Detect which cell encompasses the target text, then output its (X, Y) center coordinate. 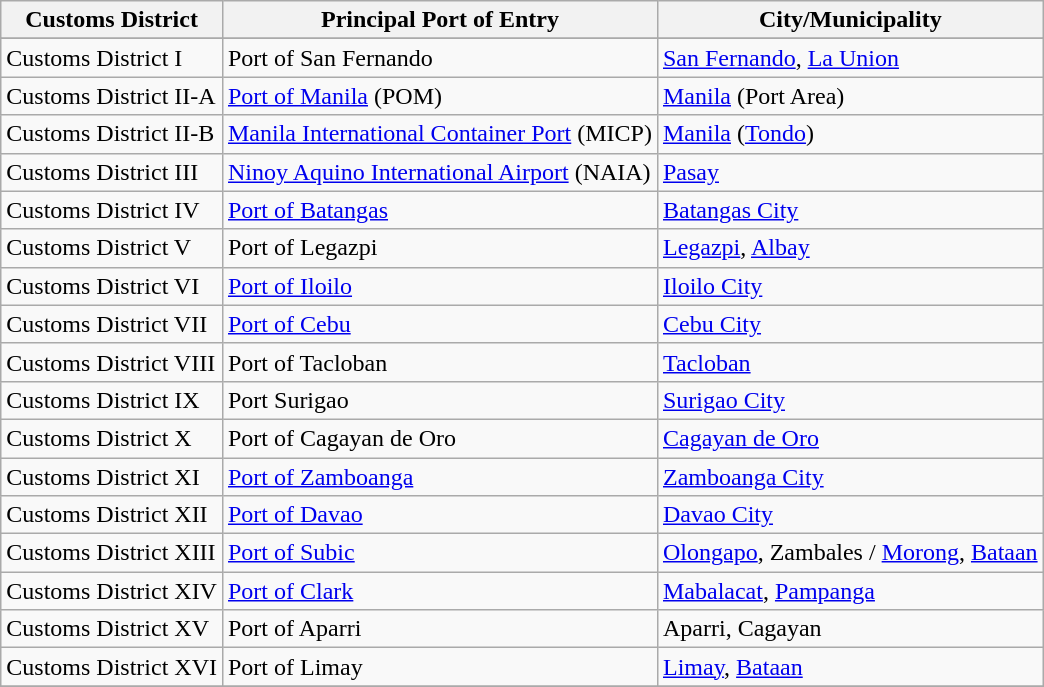
Limay, Bataan (850, 667)
Customs District XV (112, 629)
Port of Aparri (440, 629)
Iloilo City (850, 286)
Cebu City (850, 324)
Port of Zamboanga (440, 477)
Port of Davao (440, 515)
Ninoy Aquino International Airport (NAIA) (440, 172)
Customs District IV (112, 210)
Port of Limay (440, 667)
Customs District XIII (112, 553)
Manila (Tondo) (850, 134)
Tacloban (850, 362)
Port of Clark (440, 591)
Customs District II-B (112, 134)
Customs District II-A (112, 96)
Port of Tacloban (440, 362)
Port of Cebu (440, 324)
Customs District XVI (112, 667)
Customs District XI (112, 477)
Customs District XII (112, 515)
Cagayan de Oro (850, 438)
Manila (Port Area) (850, 96)
Customs District V (112, 248)
Customs District III (112, 172)
City/Municipality (850, 20)
Surigao City (850, 400)
Customs District VI (112, 286)
Customs District X (112, 438)
Principal Port of Entry (440, 20)
San Fernando, La Union (850, 58)
Aparri, Cagayan (850, 629)
Customs District VIII (112, 362)
Port of Cagayan de Oro (440, 438)
Olongapo, Zambales / Morong, Bataan (850, 553)
Customs District VII (112, 324)
Customs District XIV (112, 591)
Port of Batangas (440, 210)
Customs District I (112, 58)
Davao City (850, 515)
Port of Manila (POM) (440, 96)
Zamboanga City (850, 477)
Legazpi, Albay (850, 248)
Port of San Fernando (440, 58)
Port Surigao (440, 400)
Mabalacat, Pampanga (850, 591)
Batangas City (850, 210)
Customs District (112, 20)
Customs District IX (112, 400)
Port of Iloilo (440, 286)
Port of Legazpi (440, 248)
Port of Subic (440, 553)
Manila International Container Port (MICP) (440, 134)
Pasay (850, 172)
